Return the (x, y) coordinate for the center point of the cell that contains the specified text.  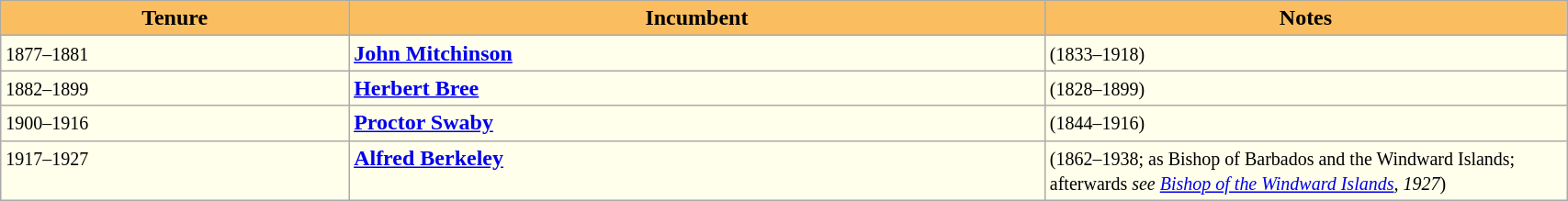
Proctor Swaby (697, 123)
(1844–1916) (1305, 123)
Incumbent (697, 18)
Tenure (175, 18)
(1862–1938; as Bishop of Barbados and the Windward Islands; afterwards see Bishop of the Windward Islands, 1927) (1305, 171)
1877–1881 (175, 53)
1900–1916 (175, 123)
(1833–1918) (1305, 53)
Herbert Bree (697, 88)
1882–1899 (175, 88)
Notes (1305, 18)
John Mitchinson (697, 53)
1917–1927 (175, 171)
Alfred Berkeley (697, 171)
(1828–1899) (1305, 88)
